Locate the cell with the specified text and output its [X, Y] center coordinate. 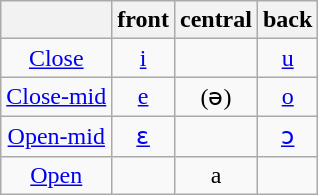
i [144, 58]
o [287, 97]
Close [56, 58]
a [216, 175]
ɔ [287, 136]
Open-mid [56, 136]
Open [56, 175]
u [287, 58]
central [216, 20]
back [287, 20]
Close-mid [56, 97]
(ə) [216, 97]
front [144, 20]
ɛ [144, 136]
e [144, 97]
